Output the [x, y] coordinate of the center of the cell containing the given text.  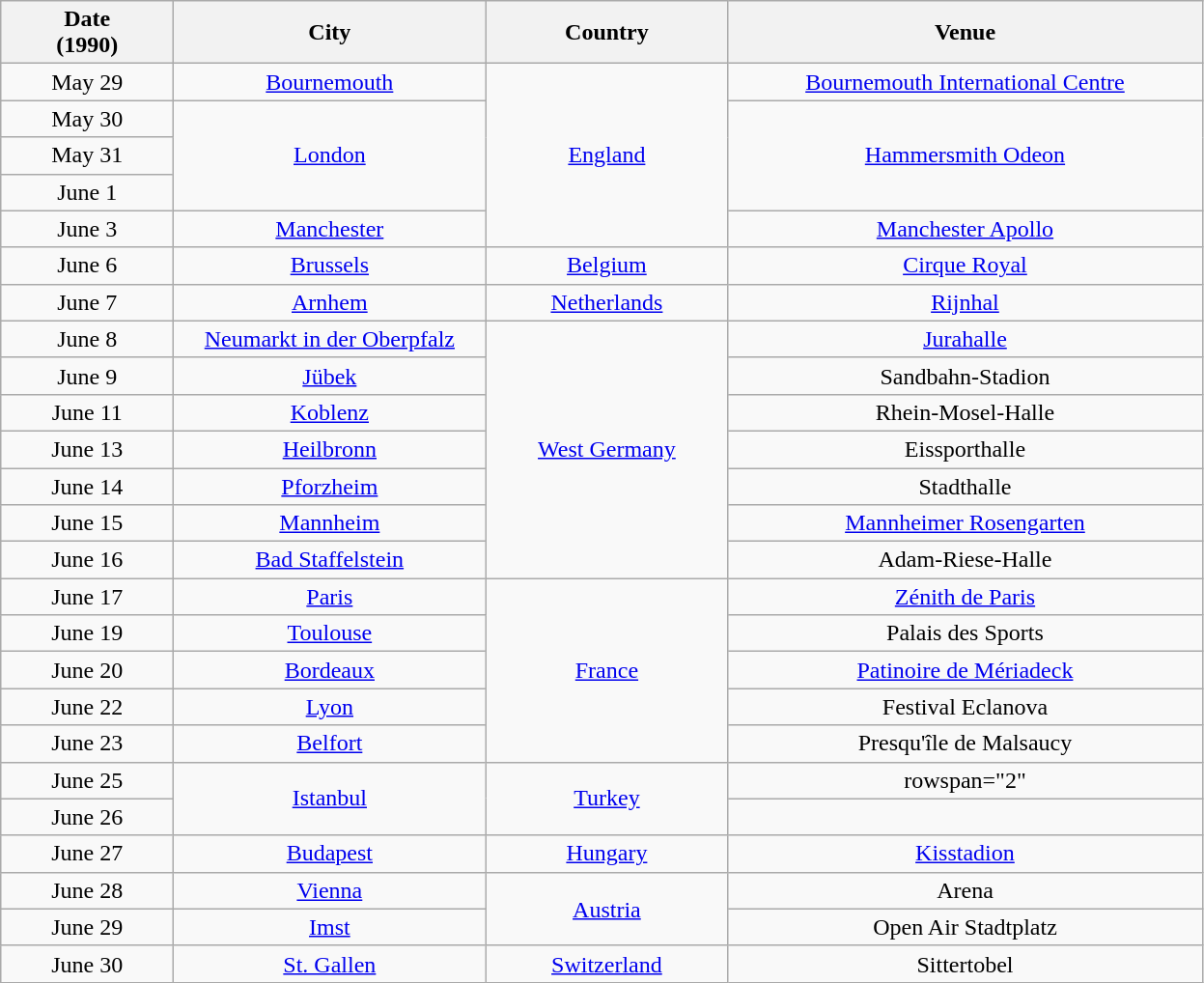
June 3 [87, 229]
Adam-Riese-Halle [966, 560]
June 19 [87, 633]
Jübek [330, 376]
Open Air Stadtplatz [966, 927]
Stadthalle [966, 486]
Manchester [330, 229]
Belfort [330, 744]
June 13 [87, 449]
rowspan="2" [966, 780]
Imst [330, 927]
Lyon [330, 707]
June 16 [87, 560]
Arnhem [330, 302]
June 7 [87, 302]
Bournemouth [330, 82]
Rhein-Mosel-Halle [966, 412]
Heilbronn [330, 449]
France [606, 670]
June 22 [87, 707]
Mannheim [330, 523]
May 29 [87, 82]
Koblenz [330, 412]
Presqu'île de Malsaucy [966, 744]
June 28 [87, 890]
June 17 [87, 597]
Eissporthalle [966, 449]
Paris [330, 597]
Pforzheim [330, 486]
Belgium [606, 266]
Rijnhal [966, 302]
England [606, 155]
West Germany [606, 449]
Mannheimer Rosengarten [966, 523]
June 9 [87, 376]
June 6 [87, 266]
Austria [606, 909]
Palais des Sports [966, 633]
Bad Staffelstein [330, 560]
May 31 [87, 155]
London [330, 155]
Venue [966, 33]
June 11 [87, 412]
Arena [966, 890]
June 30 [87, 964]
Toulouse [330, 633]
Patinoire de Mériadeck [966, 670]
May 30 [87, 119]
Vienna [330, 890]
Sittertobel [966, 964]
Manchester Apollo [966, 229]
Jurahalle [966, 339]
Sandbahn-Stadion [966, 376]
Kisstadion [966, 854]
City [330, 33]
June 20 [87, 670]
June 25 [87, 780]
June 15 [87, 523]
Hungary [606, 854]
June 1 [87, 192]
Festival Eclanova [966, 707]
Hammersmith Odeon [966, 155]
June 29 [87, 927]
Brussels [330, 266]
June 26 [87, 817]
Country [606, 33]
June 27 [87, 854]
June 23 [87, 744]
Date(1990) [87, 33]
June 8 [87, 339]
Budapest [330, 854]
Bournemouth International Centre [966, 82]
Netherlands [606, 302]
Istanbul [330, 799]
Zénith de Paris [966, 597]
Turkey [606, 799]
June 14 [87, 486]
Bordeaux [330, 670]
Switzerland [606, 964]
Cirque Royal [966, 266]
St. Gallen [330, 964]
Neumarkt in der Oberpfalz [330, 339]
